Locate the cell with the specified text and output its (X, Y) center coordinate. 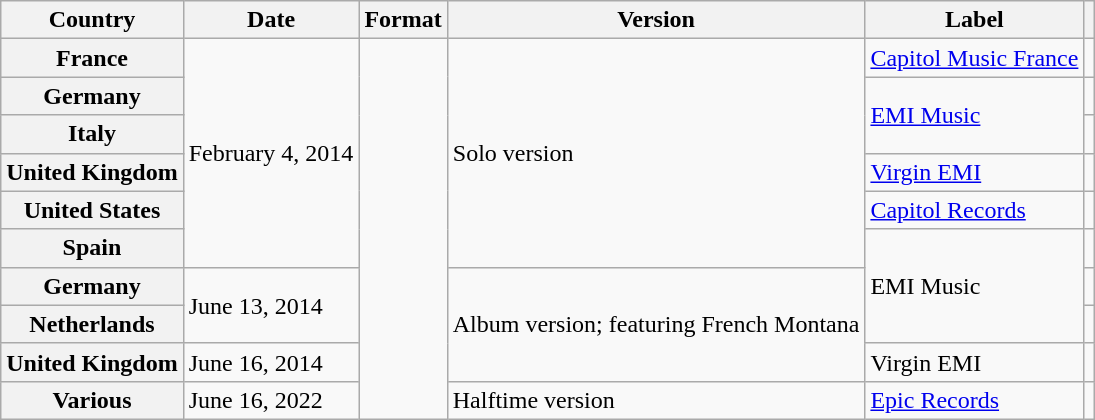
February 4, 2014 (271, 153)
June 16, 2022 (271, 400)
United States (92, 210)
Spain (92, 248)
June 16, 2014 (271, 362)
Capitol Music France (974, 58)
June 13, 2014 (271, 305)
Halftime version (656, 400)
France (92, 58)
Version (656, 20)
Netherlands (92, 324)
Format (403, 20)
Capitol Records (974, 210)
Solo version (656, 153)
Label (974, 20)
Country (92, 20)
Album version; featuring French Montana (656, 324)
Epic Records (974, 400)
Various (92, 400)
Date (271, 20)
Italy (92, 134)
